Capture the cell that displays the provided text and extract its [x, y] central coordinate. 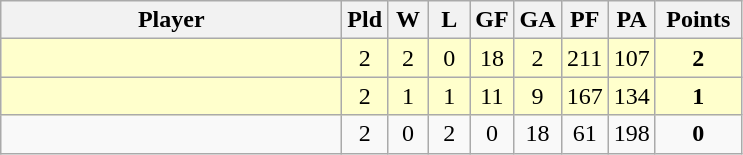
Player [172, 20]
Points [698, 20]
167 [584, 96]
PF [584, 20]
W [408, 20]
211 [584, 58]
107 [632, 58]
GF [492, 20]
9 [538, 96]
61 [584, 134]
198 [632, 134]
Pld [365, 20]
11 [492, 96]
GA [538, 20]
134 [632, 96]
PA [632, 20]
L [450, 20]
